Return the [x, y] coordinate for the center point of the cell that contains the specified text.  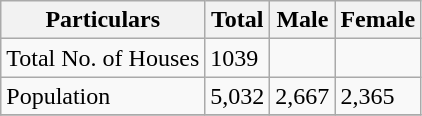
Total No. of Houses [103, 58]
Particulars [103, 20]
Total [238, 20]
Female [378, 20]
5,032 [238, 96]
2,365 [378, 96]
2,667 [302, 96]
Male [302, 20]
1039 [238, 58]
Population [103, 96]
